Provide the (X, Y) coordinate of the cell's center where the given text is located.  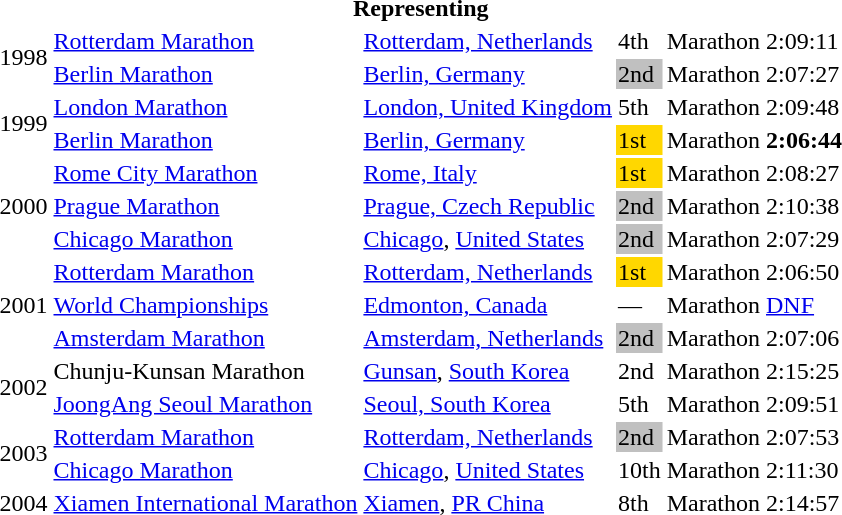
4th (640, 41)
Edmonton, Canada (488, 305)
Chunju-Kunsan Marathon (206, 371)
Amsterdam, Netherlands (488, 338)
Rome, Italy (488, 173)
London, United Kingdom (488, 107)
Rome City Marathon (206, 173)
JoongAng Seoul Marathon (206, 404)
World Championships (206, 305)
London Marathon (206, 107)
Seoul, South Korea (488, 404)
Gunsan, South Korea (488, 371)
— (640, 305)
Amsterdam Marathon (206, 338)
Prague Marathon (206, 206)
Prague, Czech Republic (488, 206)
10th (640, 470)
